Scan for the cell matching the given text and deliver its (x, y) coordinate at center. 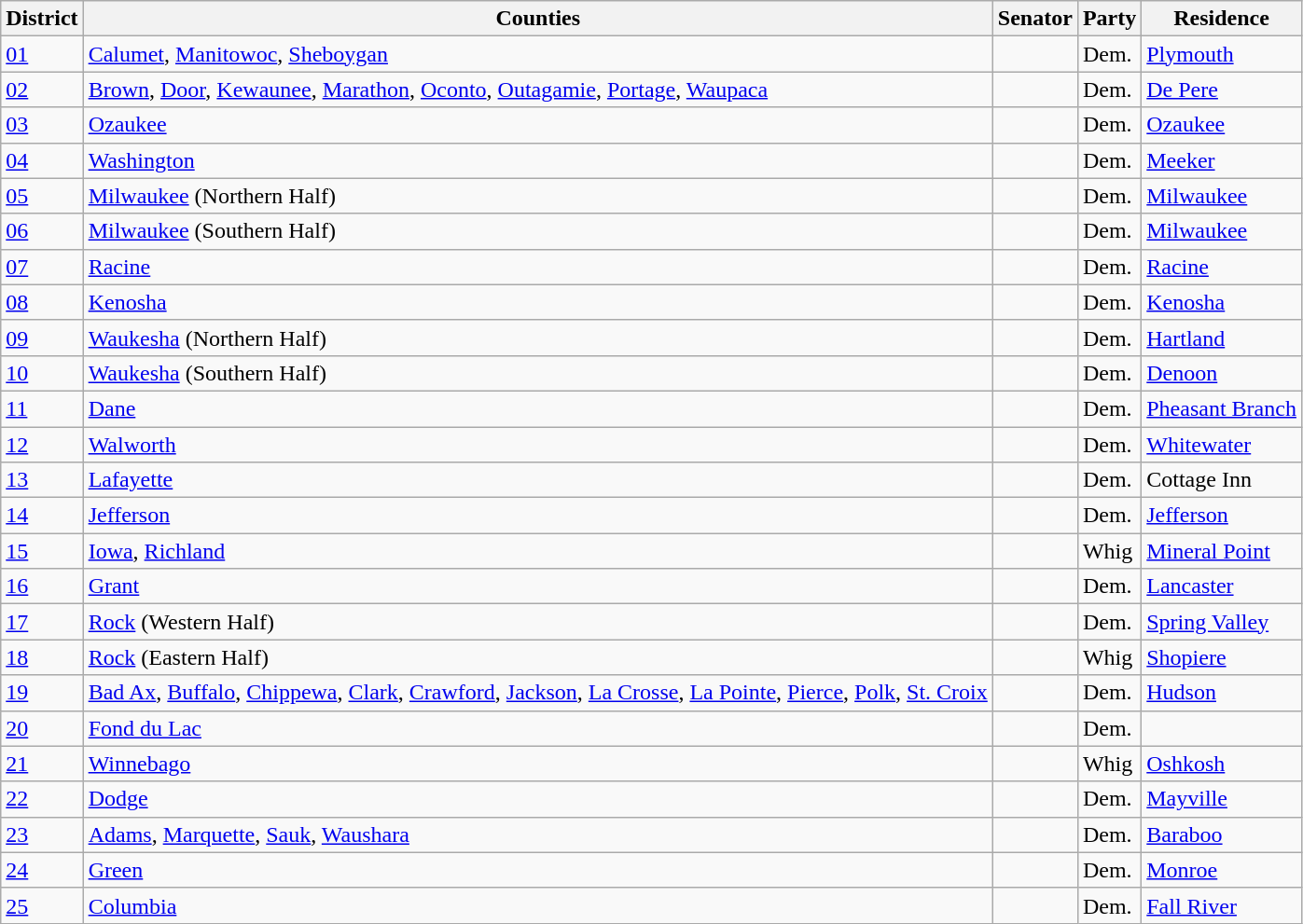
14 (42, 516)
21 (42, 764)
Rock (Eastern Half) (537, 657)
Milwaukee (Southern Half) (537, 231)
Mineral Point (1222, 551)
Denoon (1222, 373)
Milwaukee (Northern Half) (537, 196)
Meeker (1222, 160)
18 (42, 657)
Party (1109, 19)
Washington (537, 160)
13 (42, 480)
02 (42, 90)
04 (42, 160)
23 (42, 834)
07 (42, 267)
Waukesha (Northern Half) (537, 338)
Oshkosh (1222, 764)
Fond du Lac (537, 728)
19 (42, 693)
Hartland (1222, 338)
Mayville (1222, 799)
Iowa, Richland (537, 551)
Monroe (1222, 870)
Shopiere (1222, 657)
24 (42, 870)
Spring Valley (1222, 622)
Pheasant Branch (1222, 408)
Lafayette (537, 480)
20 (42, 728)
Walworth (537, 445)
16 (42, 586)
District (42, 19)
Plymouth (1222, 54)
De Pere (1222, 90)
15 (42, 551)
22 (42, 799)
Columbia (537, 905)
03 (42, 125)
Bad Ax, Buffalo, Chippewa, Clark, Crawford, Jackson, La Crosse, La Pointe, Pierce, Polk, St. Croix (537, 693)
Cottage Inn (1222, 480)
09 (42, 338)
Calumet, Manitowoc, Sheboygan (537, 54)
11 (42, 408)
Hudson (1222, 693)
10 (42, 373)
Brown, Door, Kewaunee, Marathon, Oconto, Outagamie, Portage, Waupaca (537, 90)
06 (42, 231)
Dane (537, 408)
17 (42, 622)
Fall River (1222, 905)
Winnebago (537, 764)
Dodge (537, 799)
Waukesha (Southern Half) (537, 373)
12 (42, 445)
05 (42, 196)
Green (537, 870)
25 (42, 905)
Grant (537, 586)
Rock (Western Half) (537, 622)
Baraboo (1222, 834)
08 (42, 302)
01 (42, 54)
Lancaster (1222, 586)
Senator (1035, 19)
Counties (537, 19)
Adams, Marquette, Sauk, Waushara (537, 834)
Whitewater (1222, 445)
Residence (1222, 19)
